Output the (X, Y) coordinate of the center of the cell containing the given text.  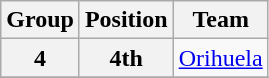
4th (126, 58)
Group (40, 20)
Orihuela (220, 58)
Team (220, 20)
4 (40, 58)
Position (126, 20)
